Provide the [x, y] coordinate of the cell's center where the given text is located.  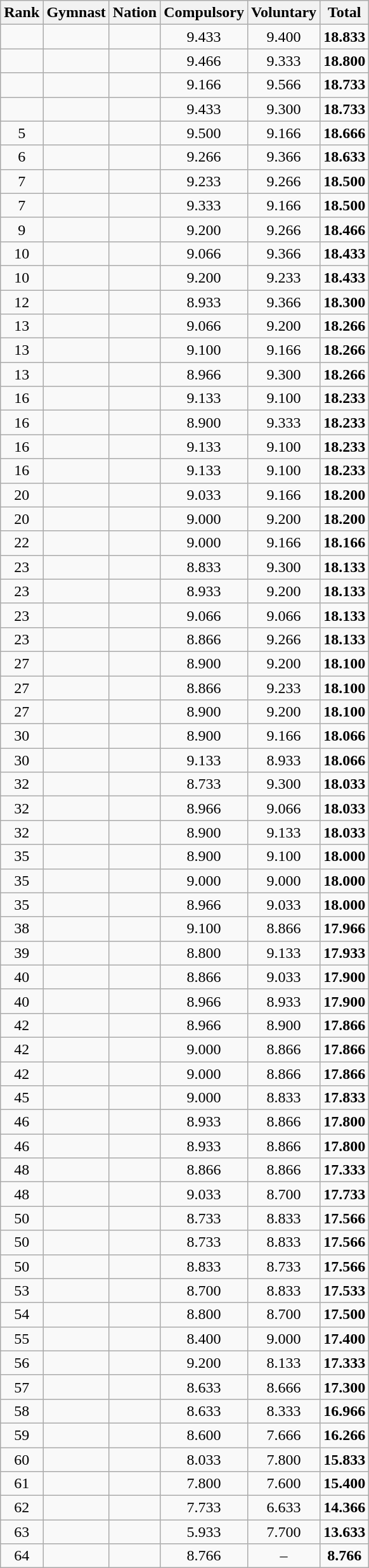
8.333 [283, 1411]
16.266 [345, 1435]
9.466 [204, 61]
5 [22, 133]
18.466 [345, 229]
39 [22, 953]
13.633 [345, 1532]
45 [22, 1098]
63 [22, 1532]
9.400 [283, 37]
Voluntary [283, 13]
– [283, 1556]
18.833 [345, 37]
62 [22, 1508]
7.700 [283, 1532]
12 [22, 302]
58 [22, 1411]
17.733 [345, 1194]
17.933 [345, 953]
16.966 [345, 1411]
8.600 [204, 1435]
9.500 [204, 133]
22 [22, 543]
Nation [134, 13]
38 [22, 929]
64 [22, 1556]
7.600 [283, 1484]
60 [22, 1459]
15.833 [345, 1459]
18.666 [345, 133]
18.166 [345, 543]
57 [22, 1387]
56 [22, 1363]
8.133 [283, 1363]
6 [22, 157]
9 [22, 229]
54 [22, 1315]
Gymnast [76, 13]
14.366 [345, 1508]
5.933 [204, 1532]
Total [345, 13]
61 [22, 1484]
55 [22, 1339]
18.300 [345, 302]
59 [22, 1435]
8.400 [204, 1339]
7.666 [283, 1435]
8.033 [204, 1459]
6.633 [283, 1508]
17.966 [345, 929]
17.500 [345, 1315]
17.533 [345, 1291]
18.800 [345, 61]
18.633 [345, 157]
7.733 [204, 1508]
17.833 [345, 1098]
17.400 [345, 1339]
Compulsory [204, 13]
9.566 [283, 85]
53 [22, 1291]
15.400 [345, 1484]
Rank [22, 13]
8.666 [283, 1387]
17.300 [345, 1387]
